Scan for the cell matching the given text and deliver its (x, y) coordinate at center. 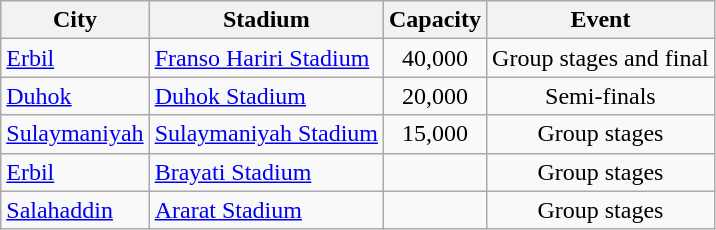
Duhok Stadium (266, 96)
40,000 (436, 58)
Franso Hariri Stadium (266, 58)
City (75, 20)
Event (601, 20)
Duhok (75, 96)
Stadium (266, 20)
Group stages and final (601, 58)
Ararat Stadium (266, 210)
Brayati Stadium (266, 172)
Salahaddin (75, 210)
Capacity (436, 20)
15,000 (436, 134)
Semi-finals (601, 96)
Sulaymaniyah (75, 134)
Sulaymaniyah Stadium (266, 134)
20,000 (436, 96)
